Search for the cell housing the specified text and yield its [x, y] center coordinate. 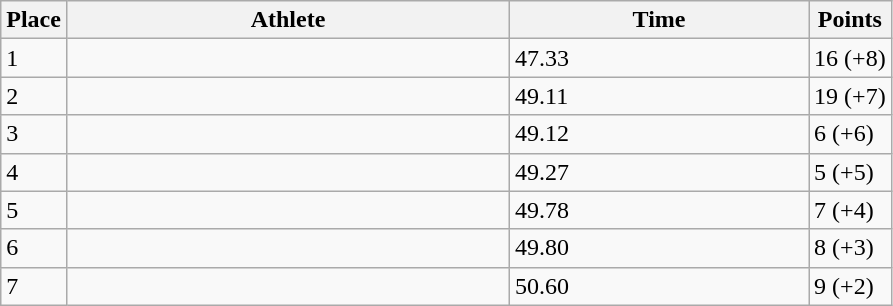
Place [34, 20]
7 (+4) [850, 210]
49.11 [660, 96]
49.27 [660, 172]
47.33 [660, 58]
2 [34, 96]
5 (+5) [850, 172]
6 [34, 248]
16 (+8) [850, 58]
4 [34, 172]
Athlete [288, 20]
Time [660, 20]
49.78 [660, 210]
5 [34, 210]
6 (+6) [850, 134]
1 [34, 58]
19 (+7) [850, 96]
50.60 [660, 286]
9 (+2) [850, 286]
7 [34, 286]
49.80 [660, 248]
3 [34, 134]
Points [850, 20]
8 (+3) [850, 248]
49.12 [660, 134]
